Detect which cell encompasses the target text, then output its [X, Y] center coordinate. 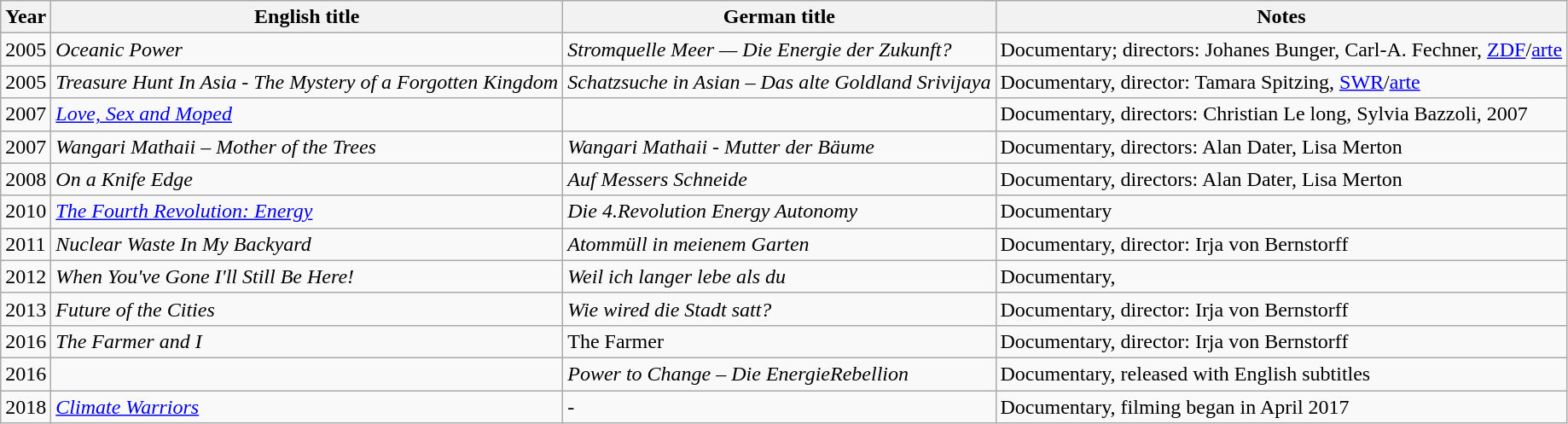
Wie wired die Stadt satt? [780, 309]
The Farmer and I [307, 341]
2013 [26, 309]
The Farmer [780, 341]
Notes [1281, 17]
Year [26, 17]
Power to Change – Die EnergieRebellion [780, 374]
Wangari Mathaii – Mother of the Trees [307, 147]
Treasure Hunt In Asia - The Mystery of a Forgotten Kingdom [307, 82]
Climate Warriors [307, 407]
Weil ich langer lebe als du [780, 276]
Documentary; directors: Johanes Bunger, Carl-A. Fechner, ZDF/arte [1281, 49]
Documentary, directors: Christian Le long, Sylvia Bazzoli, 2007 [1281, 114]
Wangari Mathaii - Mutter der Bäume [780, 147]
Documentary, director: Tamara Spitzing, SWR/arte [1281, 82]
2010 [26, 212]
Documentary, [1281, 276]
2012 [26, 276]
Atommüll in meienem Garten [780, 244]
2008 [26, 179]
German title [780, 17]
On a Knife Edge [307, 179]
2018 [26, 407]
Love, Sex and Moped [307, 114]
Nuclear Waste In My Backyard [307, 244]
Future of the Cities [307, 309]
- [780, 407]
Die 4.Revolution Energy Autonomy [780, 212]
Documentary [1281, 212]
Stromquelle Meer — Die Energie der Zukunft? [780, 49]
The Fourth Revolution: Energy [307, 212]
2011 [26, 244]
Schatzsuche in Asian – Das alte Goldland Srivijaya [780, 82]
English title [307, 17]
Documentary, released with English subtitles [1281, 374]
Oceanic Power [307, 49]
When You've Gone I'll Still Be Here! [307, 276]
Documentary, filming began in April 2017 [1281, 407]
Auf Messers Schneide [780, 179]
